Search for the cell housing the specified text and yield its (X, Y) center coordinate. 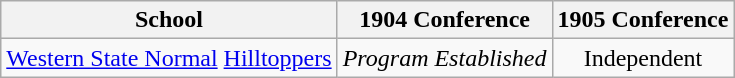
Program Established (444, 58)
Western State Normal Hilltoppers (169, 58)
1904 Conference (444, 20)
School (169, 20)
Independent (643, 58)
1905 Conference (643, 20)
